From the cell containing the given text, extract its center point as [X, Y] coordinate. 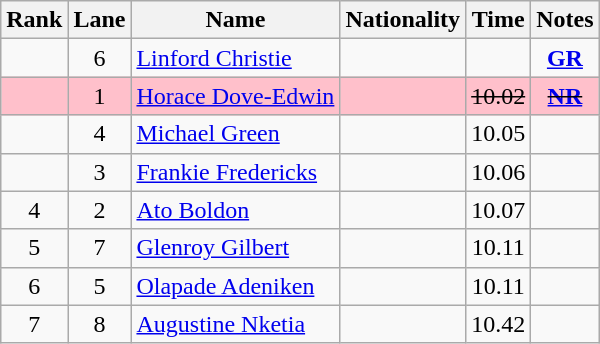
Frankie Fredericks [236, 172]
Ato Boldon [236, 210]
10.05 [498, 134]
GR [565, 58]
Glenroy Gilbert [236, 248]
10.02 [498, 96]
NR [565, 96]
Name [236, 20]
10.06 [498, 172]
Notes [565, 20]
Linford Christie [236, 58]
Augustine Nketia [236, 324]
Time [498, 20]
Michael Green [236, 134]
Lane [100, 20]
Nationality [403, 20]
1 [100, 96]
Rank [34, 20]
10.07 [498, 210]
8 [100, 324]
10.42 [498, 324]
3 [100, 172]
Horace Dove-Edwin [236, 96]
Olapade Adeniken [236, 286]
2 [100, 210]
